Find where the given text appears and provide that cell's center as [x, y] coordinate. 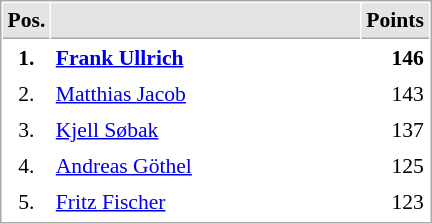
Pos. [26, 21]
Kjell Søbak [206, 129]
125 [396, 165]
Andreas Göthel [206, 165]
1. [26, 57]
2. [26, 93]
146 [396, 57]
4. [26, 165]
Matthias Jacob [206, 93]
137 [396, 129]
Frank Ullrich [206, 57]
5. [26, 201]
123 [396, 201]
3. [26, 129]
Points [396, 21]
143 [396, 93]
Fritz Fischer [206, 201]
